Locate the cell with the specified text and output its (x, y) center coordinate. 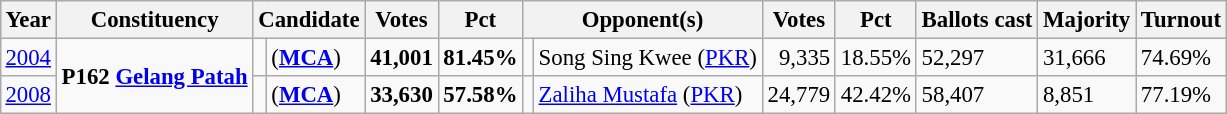
77.19% (1182, 95)
42.42% (876, 95)
52,297 (976, 57)
8,851 (1087, 95)
2008 (28, 95)
81.45% (480, 57)
2004 (28, 57)
41,001 (402, 57)
Song Sing Kwee (PKR) (648, 57)
Ballots cast (976, 20)
31,666 (1087, 57)
Zaliha Mustafa (PKR) (648, 95)
Candidate (309, 20)
58,407 (976, 95)
Majority (1087, 20)
9,335 (798, 57)
Opponent(s) (643, 20)
Constituency (154, 20)
Turnout (1182, 20)
24,779 (798, 95)
18.55% (876, 57)
P162 Gelang Patah (154, 76)
33,630 (402, 95)
Year (28, 20)
57.58% (480, 95)
74.69% (1182, 57)
